Extract the [x, y] coordinate from the center of the cell holding the provided text.  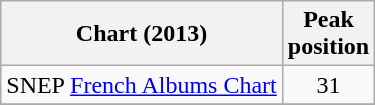
Peakposition [328, 34]
Chart (2013) [142, 34]
SNEP French Albums Chart [142, 85]
31 [328, 85]
